Pinpoint the cell where the given text exists, returning its (x, y) midpoint coordinate. 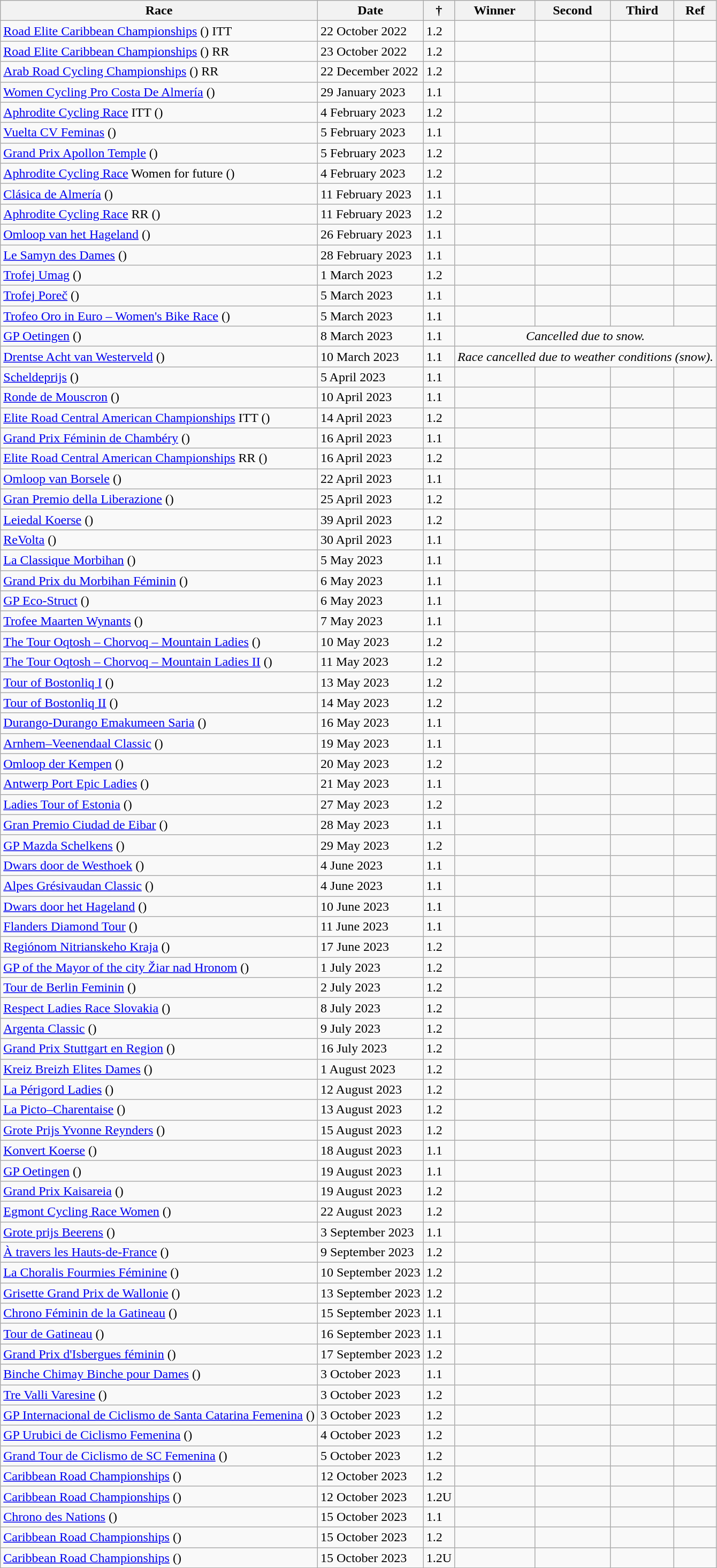
Grand Prix Apollon Temple () (159, 153)
16 September 2023 (370, 1334)
Grand Prix Kaisareia () (159, 1191)
Grand Prix du Morbihan Féminin () (159, 580)
Scheldeprijs () (159, 377)
La Picto–Charentaise () (159, 1110)
5 October 2023 (370, 1456)
9 July 2023 (370, 1028)
Gran Premio Ciudad de Eibar () (159, 825)
Omloop van het Hageland () (159, 234)
11 May 2023 (370, 662)
4 October 2023 (370, 1435)
Tour de Berlin Feminin () (159, 988)
Dwars door de Westhoek () (159, 865)
Tour of Bostonliq II () (159, 703)
Le Samyn des Dames () (159, 255)
1 March 2023 (370, 275)
10 June 2023 (370, 906)
Durango-Durango Emakumeen Saria () (159, 723)
11 June 2023 (370, 927)
8 March 2023 (370, 336)
Argenta Classic () (159, 1028)
29 January 2023 (370, 92)
Third (642, 11)
Chrono Féminin de la Gatineau () (159, 1313)
22 December 2022 (370, 72)
Egmont Cycling Race Women () (159, 1211)
Trofeo Oro in Euro – Women's Bike Race () (159, 316)
Binche Chimay Binche pour Dames () (159, 1374)
10 May 2023 (370, 642)
Second (573, 11)
Omloop van Borsele () (159, 479)
30 April 2023 (370, 540)
17 June 2023 (370, 947)
Tour of Bostonliq I () (159, 682)
29 May 2023 (370, 845)
12 August 2023 (370, 1089)
La Choralis Fourmies Féminine () (159, 1273)
17 September 2023 (370, 1354)
Elite Road Central American Championships RR () (159, 458)
Grand Tour de Ciclismo de SC Femenina () (159, 1456)
Antwerp Port Epic Ladies () (159, 784)
Aphrodite Cycling Race Women for future () (159, 173)
28 May 2023 (370, 825)
GP Eco-Struct () (159, 601)
Elite Road Central American Championships ITT () (159, 418)
1 July 2023 (370, 967)
ReVolta () (159, 540)
16 May 2023 (370, 723)
20 May 2023 (370, 764)
19 May 2023 (370, 743)
22 April 2023 (370, 479)
Grote prijs Beerens () (159, 1232)
Aphrodite Cycling Race ITT () (159, 112)
La Périgord Ladies () (159, 1089)
Chrono des Nations () (159, 1517)
Tre Valli Varesine () (159, 1395)
2 July 2023 (370, 988)
Race cancelled due to weather conditions (snow). (585, 357)
9 September 2023 (370, 1252)
GP Urubici de Ciclismo Femenina () (159, 1435)
Road Elite Caribbean Championships () RR (159, 51)
Grand Prix d'Isbergues féminin () (159, 1354)
23 October 2022 (370, 51)
Road Elite Caribbean Championships () ITT (159, 31)
13 September 2023 (370, 1293)
Grisette Grand Prix de Wallonie () (159, 1293)
Leiedal Koerse () (159, 519)
Grote Prijs Yvonne Reynders () (159, 1130)
The Tour Oqtosh – Chorvoq – Mountain Ladies () (159, 642)
Gran Premio della Liberazione () (159, 499)
27 May 2023 (370, 804)
Ladies Tour of Estonia () (159, 804)
Winner (495, 11)
14 April 2023 (370, 418)
Clásica de Almería () (159, 194)
22 October 2022 (370, 31)
Tour de Gatineau () (159, 1334)
Women Cycling Pro Costa De Almería () (159, 92)
Drentse Acht van Westerveld () (159, 357)
13 August 2023 (370, 1110)
14 May 2023 (370, 703)
10 April 2023 (370, 397)
† (439, 11)
Ronde de Mouscron () (159, 397)
Grand Prix Féminin de Chambéry () (159, 438)
The Tour Oqtosh – Chorvoq – Mountain Ladies II () (159, 662)
Aphrodite Cycling Race RR () (159, 214)
10 March 2023 (370, 357)
3 September 2023 (370, 1232)
Kreiz Breizh Elites Dames () (159, 1069)
26 February 2023 (370, 234)
22 August 2023 (370, 1211)
21 May 2023 (370, 784)
25 April 2023 (370, 499)
15 August 2023 (370, 1130)
18 August 2023 (370, 1150)
À travers les Hauts-de-France () (159, 1252)
Trofej Umag () (159, 275)
Cancelled due to snow. (585, 336)
Omloop der Kempen () (159, 764)
Ref (696, 11)
7 May 2023 (370, 621)
Arnhem–Veenendaal Classic () (159, 743)
Trofee Maarten Wynants () (159, 621)
5 April 2023 (370, 377)
GP Internacional de Ciclismo de Santa Catarina Femenina () (159, 1415)
13 May 2023 (370, 682)
Konvert Koerse () (159, 1150)
5 May 2023 (370, 560)
Respect Ladies Race Slovakia () (159, 1008)
Trofej Poreč () (159, 296)
16 July 2023 (370, 1049)
GP Mazda Schelkens () (159, 845)
28 February 2023 (370, 255)
Alpes Grésivaudan Classic () (159, 886)
Race (159, 11)
Arab Road Cycling Championships () RR (159, 72)
8 July 2023 (370, 1008)
Vuelta CV Feminas () (159, 133)
15 September 2023 (370, 1313)
La Classique Morbihan () (159, 560)
GP of the Mayor of the city Žiar nad Hronom () (159, 967)
10 September 2023 (370, 1273)
1 August 2023 (370, 1069)
Dwars door het Hageland () (159, 906)
Flanders Diamond Tour () (159, 927)
Regiónom Nitrianskeho Kraja () (159, 947)
Grand Prix Stuttgart en Region () (159, 1049)
39 April 2023 (370, 519)
Date (370, 11)
